Provide the (X, Y) coordinate of the cell's center where the given text is located.  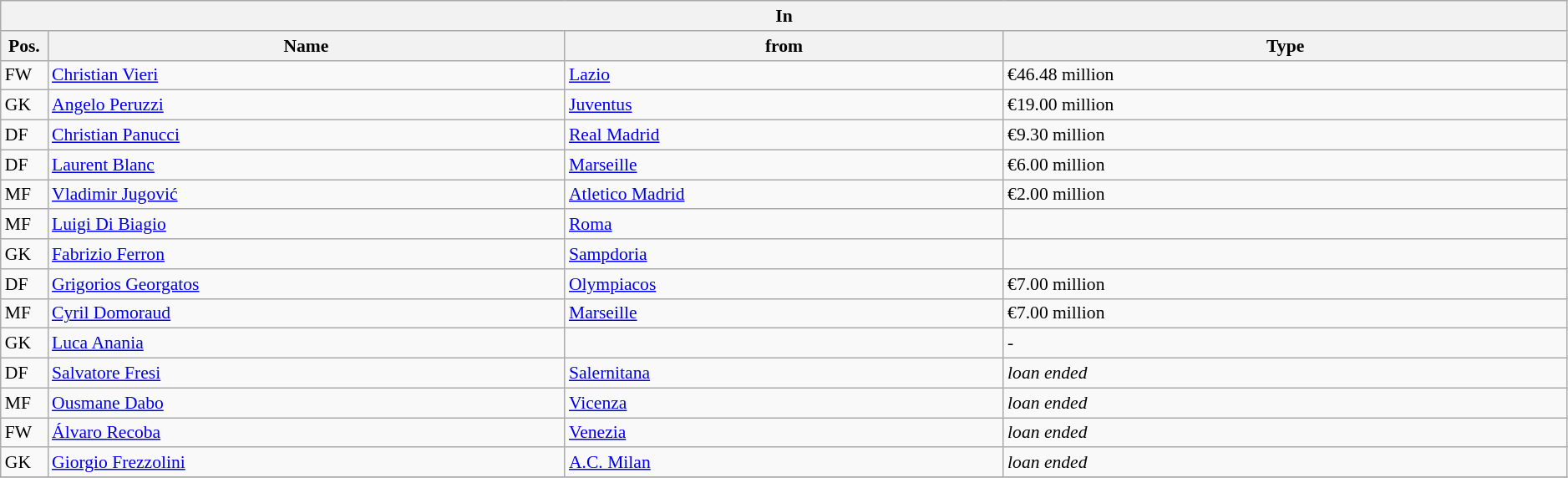
Atletico Madrid (784, 195)
Luigi Di Biagio (306, 225)
Name (306, 46)
Grigorios Georgatos (306, 284)
€19.00 million (1285, 105)
Lazio (784, 75)
Ousmane Dabo (306, 403)
Vladimir Jugović (306, 195)
Sampdoria (784, 254)
Real Madrid (784, 135)
Christian Panucci (306, 135)
Luca Anania (306, 343)
Angelo Peruzzi (306, 105)
In (784, 16)
€9.30 million (1285, 135)
Vicenza (784, 403)
Christian Vieri (306, 75)
€2.00 million (1285, 195)
Venezia (784, 433)
Juventus (784, 105)
A.C. Milan (784, 463)
Giorgio Frezzolini (306, 463)
€6.00 million (1285, 165)
Roma (784, 225)
Álvaro Recoba (306, 433)
Laurent Blanc (306, 165)
Type (1285, 46)
- (1285, 343)
Cyril Domoraud (306, 313)
from (784, 46)
Pos. (24, 46)
Olympiacos (784, 284)
€46.48 million (1285, 75)
Salvatore Fresi (306, 374)
Fabrizio Ferron (306, 254)
Salernitana (784, 374)
